Locate the cell with the specified text and output its (x, y) center coordinate. 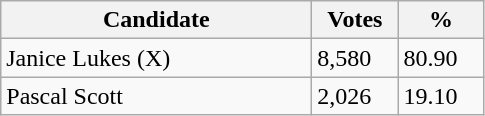
2,026 (355, 96)
% (441, 20)
Pascal Scott (156, 96)
Janice Lukes (X) (156, 58)
Votes (355, 20)
19.10 (441, 96)
Candidate (156, 20)
8,580 (355, 58)
80.90 (441, 58)
